Return the [X, Y] coordinate for the center point of the cell that contains the specified text.  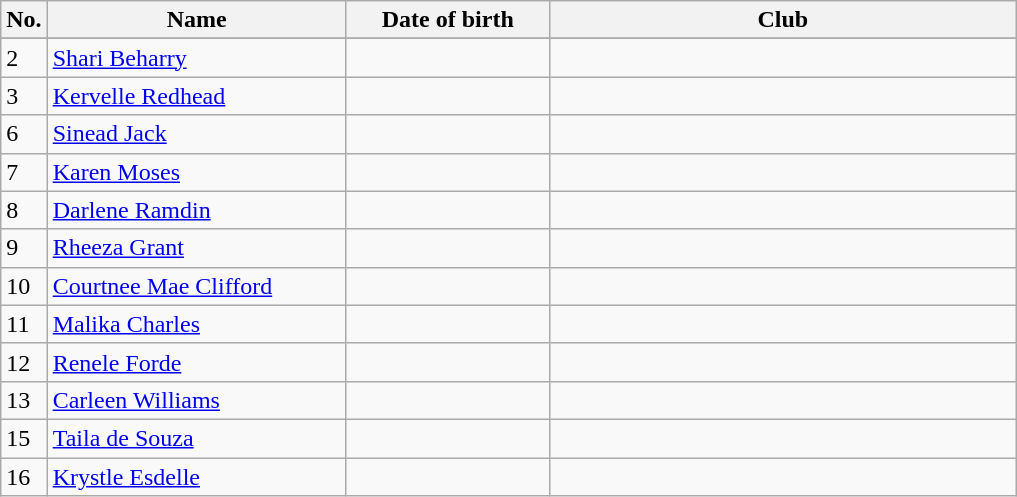
10 [24, 286]
3 [24, 96]
Name [196, 20]
16 [24, 477]
8 [24, 210]
Shari Beharry [196, 58]
Club [782, 20]
6 [24, 134]
Taila de Souza [196, 438]
Courtnee Mae Clifford [196, 286]
Krystle Esdelle [196, 477]
Renele Forde [196, 362]
No. [24, 20]
7 [24, 172]
Date of birth [448, 20]
Karen Moses [196, 172]
9 [24, 248]
Darlene Ramdin [196, 210]
Sinead Jack [196, 134]
2 [24, 58]
Carleen Williams [196, 400]
12 [24, 362]
11 [24, 324]
Kervelle Redhead [196, 96]
15 [24, 438]
Malika Charles [196, 324]
13 [24, 400]
Rheeza Grant [196, 248]
